Identify which cell holds the provided text, then report its [X, Y] central coordinate. 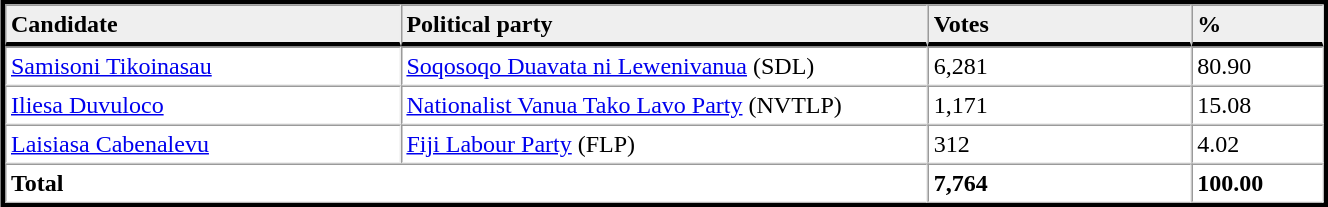
Soqosoqo Duavata ni Lewenivanua (SDL) [664, 66]
7,764 [1060, 184]
1,171 [1060, 106]
6,281 [1060, 66]
Candidate [202, 25]
Votes [1060, 25]
Samisoni Tikoinasau [202, 66]
4.02 [1257, 144]
Total [466, 184]
15.08 [1257, 106]
312 [1060, 144]
Fiji Labour Party (FLP) [664, 144]
Nationalist Vanua Tako Lavo Party (NVTLP) [664, 106]
Iliesa Duvuloco [202, 106]
Laisiasa Cabenalevu [202, 144]
100.00 [1257, 184]
80.90 [1257, 66]
Political party [664, 25]
% [1257, 25]
